Extract the [x, y] coordinate from the center of the cell holding the provided text.  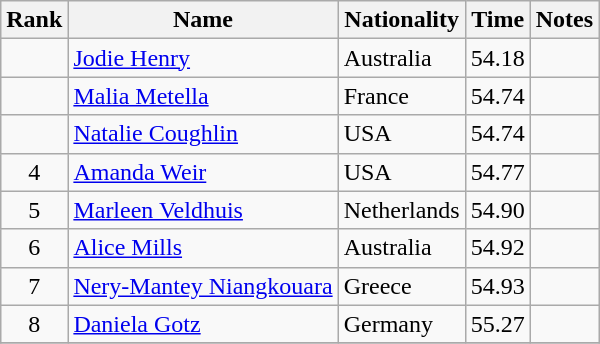
8 [34, 324]
54.93 [498, 286]
6 [34, 248]
Nery-Mantey Niangkouara [203, 286]
Netherlands [402, 210]
Greece [402, 286]
5 [34, 210]
54.18 [498, 58]
Nationality [402, 20]
54.92 [498, 248]
Rank [34, 20]
55.27 [498, 324]
Amanda Weir [203, 172]
France [402, 96]
Daniela Gotz [203, 324]
Time [498, 20]
Alice Mills [203, 248]
54.90 [498, 210]
Name [203, 20]
Germany [402, 324]
Natalie Coughlin [203, 134]
7 [34, 286]
Malia Metella [203, 96]
Marleen Veldhuis [203, 210]
Jodie Henry [203, 58]
4 [34, 172]
54.77 [498, 172]
Notes [564, 20]
